Search for the cell housing the specified text and yield its (X, Y) center coordinate. 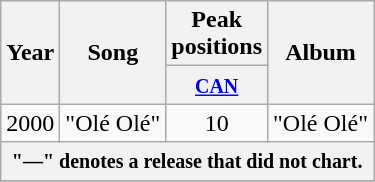
2000 (30, 123)
Album (321, 52)
CAN (217, 85)
Peak positions (217, 34)
"—" denotes a release that did not chart. (188, 161)
Song (113, 52)
10 (217, 123)
Year (30, 52)
